Search for the cell housing the specified text and yield its [X, Y] center coordinate. 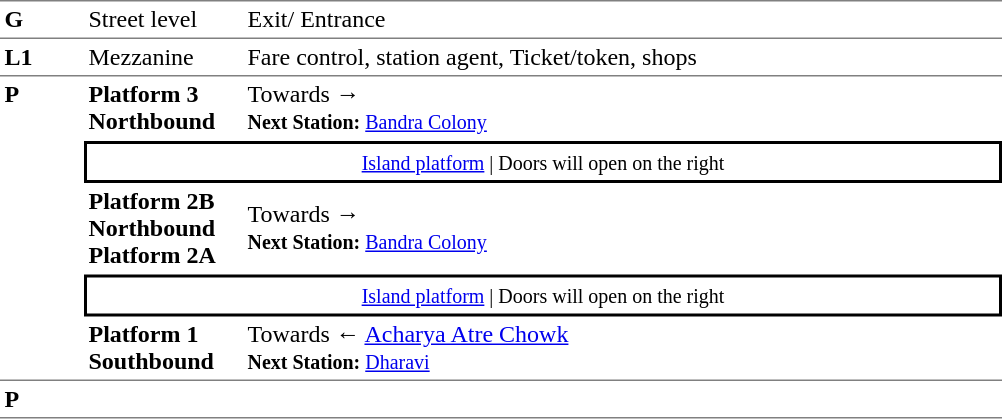
Platform 3Northbound [164, 108]
Towards ← Acharya Atre ChowkNext Station: Dharavi [622, 348]
Fare control, station agent, Ticket/token, shops [622, 58]
Street level [164, 20]
Exit/ Entrance [622, 20]
G [42, 20]
L1 [42, 58]
Platform 1Southbound [164, 348]
Platform 2BNorthboundPlatform 2A [164, 229]
Mezzanine [164, 58]
